For the text-containing cell, return its midpoint in (x, y) coordinate format. 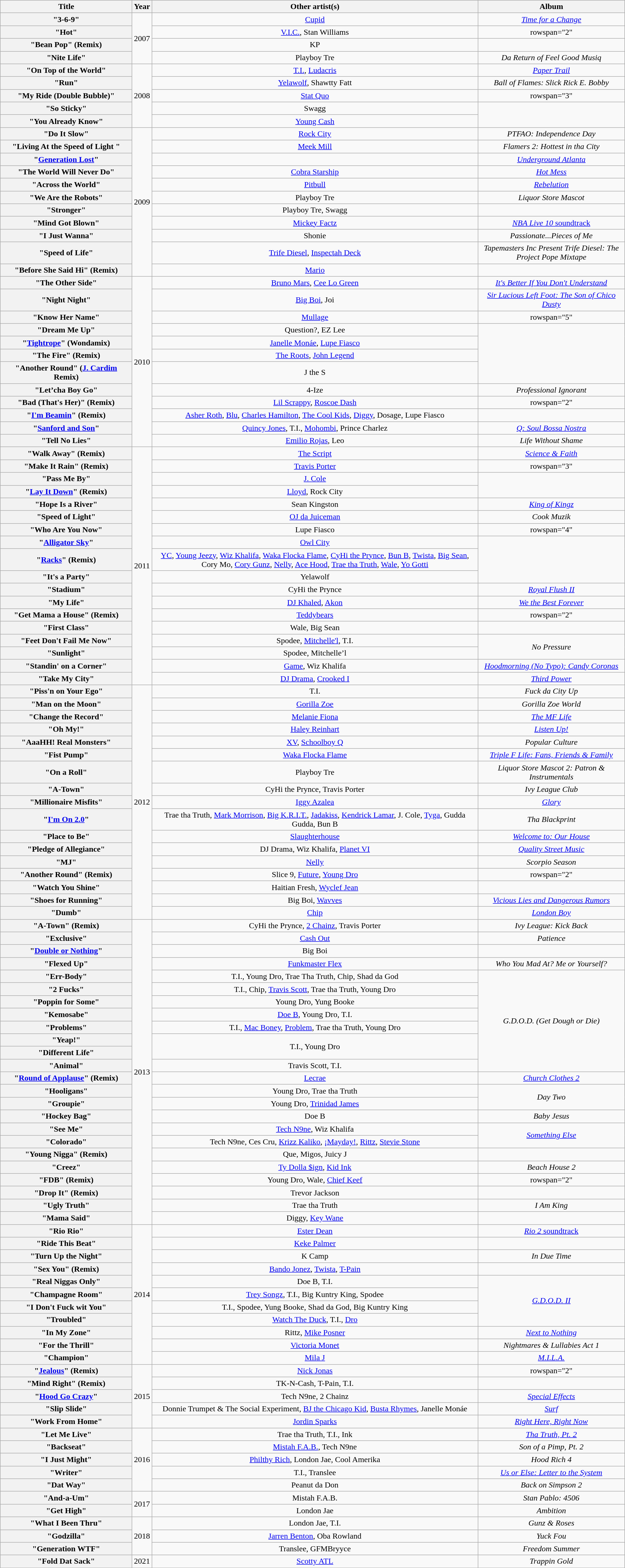
"You Already Know" (66, 121)
V.I.C., Stan Williams (315, 32)
Janelle Monáe, Lupe Fiasco (315, 342)
PTFAO: Independence Day (551, 134)
"Flexed Up" (66, 964)
Young Dro, Yung Booke (315, 1002)
"Dat Way" (66, 1485)
Baby Jesus (551, 1116)
"Work From Home" (66, 1421)
Question?, EZ Lee (315, 330)
Flamers 2: Hottest in tha City (551, 146)
Donnie Trumpet & The Social Experiment, BJ the Chicago Kid, Busta Rhymes, Janelle Monáe (315, 1409)
Cupid (315, 19)
"Hot" (66, 32)
Paper Trail (551, 70)
"My Ride (Double Bubble)" (66, 96)
London Jae, T.I. (315, 1523)
T.I., Spodee, Yung Booke, Shad da God, Big Kuntry King (315, 1307)
"Tightrope" (Wondamix) (66, 342)
Ball of Flames: Slick Rick E. Bobby (551, 83)
London Jae (315, 1511)
Doe B, T.I. (315, 1282)
"Dream Me Up" (66, 330)
"Young Nigga" (Remix) (66, 1154)
Mistah F.A.B., Tech N9ne (315, 1447)
I Am King (551, 1205)
2008 (142, 96)
Nelly (315, 862)
"A-Town" (66, 789)
"Champagne Room" (66, 1294)
"The Other Side" (66, 283)
Right Here, Right Now (551, 1421)
Que, Migos, Juicy J (315, 1154)
The Roots, John Legend (315, 355)
"Nite Life" (66, 57)
"Across the World" (66, 185)
"Yeap!" (66, 1040)
"Sex You" (Remix) (66, 1269)
Trife Diesel, Inspectah Deck (315, 253)
2015 (142, 1396)
Cash Out (315, 938)
Something Else (551, 1135)
"Jealous" (Remix) (66, 1371)
K Camp (315, 1256)
Slaughterhouse (315, 837)
Tapemasters Inc Present Trife Diesel: The Project Pope Mixtape (551, 253)
Victoria Monet (315, 1345)
Big Boi, Joi (315, 300)
Scotty ATL (315, 1561)
Other artist(s) (315, 7)
"Troubled" (66, 1320)
OJ da Juiceman (315, 517)
Iggy Azalea (315, 802)
Patience (551, 938)
Church Clothes 2 (551, 1078)
"Kemosabe" (66, 1014)
No Pressure (551, 647)
"Feet Don't Fail Me Now" (66, 640)
"I Just Might" (66, 1460)
Special Effects (551, 1396)
Ester Dean (315, 1231)
"Shoes for Running" (66, 900)
"2 Fucks" (66, 989)
King of Kingz (551, 504)
Trappin Gold (551, 1561)
We the Best Forever (551, 602)
"Poppin for Some" (66, 1002)
"Stronger" (66, 210)
2021 (142, 1561)
"A-Town" (Remix) (66, 925)
G.D.O.D. (Get Dough or Die) (551, 1021)
Yuck Fou (551, 1536)
"See Me" (66, 1129)
Meek Mill (315, 146)
"What I Been Thru" (66, 1523)
Rock City (315, 134)
Cobra Starship (315, 172)
"Slip Slide" (66, 1409)
"Another Round" (Remix) (66, 875)
2007 (142, 38)
Tha Truth, Pt. 2 (551, 1434)
The Script (315, 453)
Pitbull (315, 185)
Mistah F.A.B. (315, 1498)
Nick Jonas (315, 1371)
Hoodmorning (No Typo): Candy Coronas (551, 666)
Yelawolf, Shawtty Fatt (315, 83)
Spodee, Mitchelle'l, T.I. (315, 640)
DJ Drama, Wiz Khalifa, Planet VI (315, 849)
Jarren Benton, Oba Rowland (315, 1536)
Young Dro, Trinidad James (315, 1104)
"Fold Dat Sack" (66, 1561)
"First Class" (66, 628)
Glory (551, 802)
Tech N9ne, 2 Chainz (315, 1396)
Back on Simpson 2 (551, 1485)
Tech N9ne, Wiz Khalifa (315, 1129)
"Pass Me By" (66, 479)
Haley Reinhart (315, 729)
Young Dro, Wale, Chief Keef (315, 1180)
Travis Scott, T.I. (315, 1065)
"Fist Pump" (66, 755)
London Boy (551, 913)
"Another Round" (J. Cardim Remix) (66, 372)
"Different Life" (66, 1053)
"Real Niggas Only" (66, 1282)
DJ Khaled, Akon (315, 602)
Translee, GFMBryyce (315, 1549)
Lecrae (315, 1078)
Travis Porter (315, 466)
Bruno Mars, Cee Lo Green (315, 283)
NBA Live 10 soundtrack (551, 223)
rowspan="5" (551, 317)
Next to Nothing (551, 1332)
2014 (142, 1294)
It's Better If You Don't Understand (551, 283)
Trey Songz, T.I., Big Kuntry King, Spodee (315, 1294)
Trae tha Truth (315, 1205)
2012 (142, 802)
Day Two (551, 1097)
2010 (142, 362)
T.I., Chip, Travis Scott, Trae tha Truth, Young Dro (315, 989)
"Run" (66, 83)
Haitian Fresh, Wyclef Jean (315, 887)
Science & Faith (551, 453)
"Hockey Bag" (66, 1116)
Diggy, Key Wane (315, 1218)
Ivy League Club (551, 789)
"Make It Rain" (Remix) (66, 466)
Tha Blackprint (551, 819)
Lloyd, Rock City (315, 491)
CyHi the Prynce, Travis Porter (315, 789)
"Standin' on a Corner" (66, 666)
Popular Culture (551, 742)
Yelawolf (315, 577)
T.I., Mac Boney, Problem, Trae tha Truth, Young Dro (315, 1027)
"Piss'n on Your Ego" (66, 691)
"Tell No Lies" (66, 441)
Chip (315, 913)
"For the Thrill" (66, 1345)
Album (551, 7)
Mullage (315, 317)
"Do It Slow" (66, 134)
Q: Soul Bossa Nostra (551, 428)
"Round of Applause" (Remix) (66, 1078)
Watch The Duck, T.I., Dro (315, 1320)
Slice 9, Future, Young Dro (315, 875)
Time for a Change (551, 19)
Jordin Sparks (315, 1421)
Ty Dolla $ign, Kid Ink (315, 1167)
Listen Up! (551, 729)
"It's a Party" (66, 577)
J. Cole (315, 479)
"FDB" (Remix) (66, 1180)
2009 (142, 202)
Hot Mess (551, 172)
Keke Palmer (315, 1244)
"Place to Be" (66, 837)
T.I. (315, 691)
T.I., Translee (315, 1472)
"Sunlight" (66, 653)
"Groupie" (66, 1104)
"Pledge of Allegiance" (66, 849)
Mila J (315, 1358)
XV, Schoolboy Q (315, 742)
Welcome to: Our House (551, 837)
"3-6-9" (66, 19)
"My Life" (66, 602)
Rio 2 soundtrack (551, 1231)
"Living At the Speed of Light " (66, 146)
Shonie (315, 236)
KP (315, 45)
Surf (551, 1409)
"Animal" (66, 1065)
Lupe Fiasco (315, 530)
Owl City (315, 542)
"Problems" (66, 1027)
DJ Drama, Crooked I (315, 679)
"On Top of the World" (66, 70)
Trae tha Truth, Mark Morrison, Big K.R.I.T., Jadakiss, Kendrick Lamar, J. Cole, Tyga, Gudda Gudda, Bun B (315, 819)
2011 (142, 566)
Stat Quo (315, 96)
"Dumb" (66, 913)
Beach House 2 (551, 1167)
"AaaHH! Real Monsters" (66, 742)
"I'm On 2.0" (66, 819)
"Creez" (66, 1167)
"Ugly Truth" (66, 1205)
"Bean Pop" (Remix) (66, 45)
Philthy Rich, London Jae, Cool Amerika (315, 1460)
Hood Rich 4 (551, 1460)
"Get Mama a House" (Remix) (66, 615)
"Mama Said" (66, 1218)
"Millionaire Misfits" (66, 802)
"Oh My!" (66, 729)
"In My Zone" (66, 1332)
Liquor Store Mascot (551, 197)
Playboy Tre, Swagg (315, 210)
Teddybears (315, 615)
Triple F Life: Fans, Friends & Family (551, 755)
Underground Atlanta (551, 159)
Gunz & Roses (551, 1523)
Quality Street Music (551, 849)
"Backseat" (66, 1447)
"Sanford and Son" (66, 428)
"Drop It" (Remix) (66, 1192)
Fuck da City Up (551, 691)
Third Power (551, 679)
Game, Wiz Khalifa (315, 666)
"Know Her Name" (66, 317)
Us or Else: Letter to the System (551, 1472)
Emilio Rojas, Leo (315, 441)
"Let’cha Boy Go" (66, 390)
2017 (142, 1504)
"Before She Said Hi" (Remix) (66, 270)
"Alligator Sky" (66, 542)
Ambition (551, 1511)
"Mind Right" (Remix) (66, 1383)
"Racks" (Remix) (66, 559)
2016 (142, 1460)
Life Without Shame (551, 441)
Vicious Lies and Dangerous Rumors (551, 900)
Scorpio Season (551, 862)
T.I., Ludacris (315, 70)
"Turn Up the Night" (66, 1256)
"Lay It Down" (Remix) (66, 491)
Ivy League: Kick Back (551, 925)
"MJ" (66, 862)
"Let Me Live" (66, 1434)
Big Boi (315, 951)
Royal Flush II (551, 589)
Sir Lucious Left Foot: The Son of Chico Dusty (551, 300)
"I'm Beamin" (Remix) (66, 415)
"Hood Go Crazy" (66, 1396)
"Double or Nothing" (66, 951)
Doe B, Young Dro, T.I. (315, 1014)
Young Dro, Trae tha Truth (315, 1091)
"I Don't Fuck wit You" (66, 1307)
"Exclusive" (66, 938)
Gorilla Zoe (315, 704)
"The Fire" (Remix) (66, 355)
Da Return of Feel Good Musiq (551, 57)
Funkmaster Flex (315, 964)
"And-a-Um" (66, 1498)
Young Cash (315, 121)
"So Sticky" (66, 108)
Bando Jonez, Twista, T-Pain (315, 1269)
Mario (315, 270)
Quincy Jones, T.I., Mohombi, Prince Charlez (315, 428)
rowspan="4" (551, 530)
Wale, Big Sean (315, 628)
"Bad (That's Her)" (Remix) (66, 403)
Cook Muzik (551, 517)
"On a Roll" (66, 772)
Trevor Jackson (315, 1192)
"Mind Got Blown" (66, 223)
Title (66, 7)
"Who Are You Now" (66, 530)
T.I., Young Dro (315, 1046)
Rebelution (551, 185)
"Writer" (66, 1472)
"Speed of Life" (66, 253)
Spodee, Mitchelle’l (315, 653)
Trae tha Truth, T.I., Ink (315, 1434)
Gorilla Zoe World (551, 704)
Melanie Fiona (315, 717)
"We Are the Robots" (66, 197)
"Ride This Beat" (66, 1244)
"Watch You Shine" (66, 887)
Lil Scrappy, Roscoe Dash (315, 403)
T.I., Young Dro, Trae Tha Truth, Chip, Shad da God (315, 976)
2018 (142, 1536)
"Man on the Moon" (66, 704)
Nightmares & Lullabies Act 1 (551, 1345)
"Godzilla" (66, 1536)
Liquor Store Mascot 2: Patron & Instrumentals (551, 772)
"Rio Rio" (66, 1231)
G.D.O.D. II (551, 1301)
TK-N-Cash, T-Pain, T.I. (315, 1383)
Swagg (315, 108)
Big Boi, Wavves (315, 900)
"Err-Body" (66, 976)
CyHi the Prynce, 2 Chainz, Travis Porter (315, 925)
Who You Mad At? Me or Yourself? (551, 964)
"Generation Lost" (66, 159)
Sean Kingston (315, 504)
"Colorado" (66, 1142)
Waka Flocka Flame (315, 755)
"Stadium" (66, 589)
Peanut da Don (315, 1485)
Mickey Factz (315, 223)
"Get High" (66, 1511)
Doe B (315, 1116)
Passionate...Pieces of Me (551, 236)
M.I.L.A. (551, 1358)
"Change the Record" (66, 717)
"Champion" (66, 1358)
Rittz, Mike Posner (315, 1332)
"Speed of Light" (66, 517)
"Take My City" (66, 679)
Son of a Pimp, Pt. 2 (551, 1447)
In Due Time (551, 1256)
4-Ize (315, 390)
2013 (142, 1072)
Year (142, 7)
"Walk Away" (Remix) (66, 453)
"Night Night" (66, 300)
Asher Roth, Blu, Charles Hamilton, The Cool Kids, Diggy, Dosage, Lupe Fiasco (315, 415)
"I Just Wanna" (66, 236)
J the S (315, 372)
Tech N9ne, Ces Cru, Krizz Kaliko, ¡Mayday!, Rittz, Stevie Stone (315, 1142)
Stan Pablo: 4506 (551, 1498)
Professional Ignorant (551, 390)
"The World Will Never Do" (66, 172)
"Hooligans" (66, 1091)
Freedom Summer (551, 1549)
"Generation WTF" (66, 1549)
The MF Life (551, 717)
CyHi the Prynce (315, 589)
"Hope Is a River" (66, 504)
